Return the (X, Y) coordinate for the center point of the cell that contains the specified text.  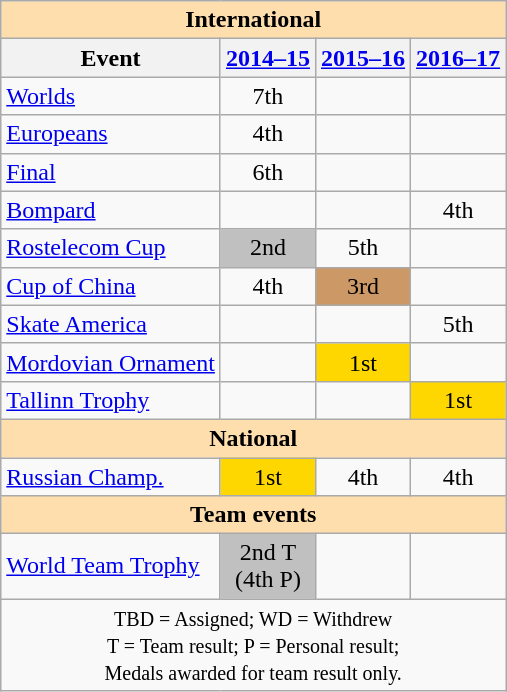
2015–16 (362, 58)
2nd (268, 248)
Russian Champ. (111, 477)
Mordovian Ornament (111, 362)
International (254, 20)
Team events (254, 515)
7th (268, 96)
Bompard (111, 210)
World Team Trophy (111, 566)
3rd (362, 286)
Final (111, 172)
Europeans (111, 134)
6th (268, 172)
Tallinn Trophy (111, 400)
Rostelecom Cup (111, 248)
Cup of China (111, 286)
TBD = Assigned; WD = Withdrew T = Team result; P = Personal result; Medals awarded for team result only. (254, 645)
2016–17 (458, 58)
Event (111, 58)
2014–15 (268, 58)
2nd T (4th P) (268, 566)
Skate America (111, 324)
Worlds (111, 96)
National (254, 438)
